For the text-containing cell, return its midpoint in (X, Y) coordinate format. 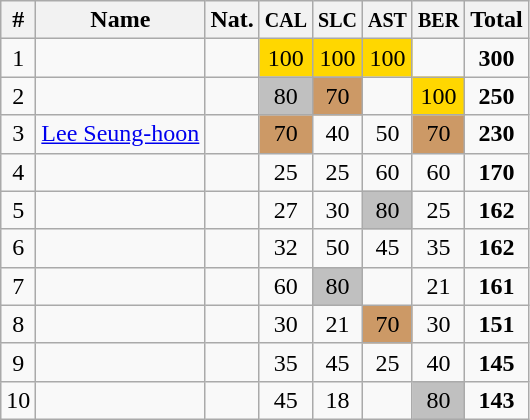
AST (387, 20)
3 (18, 134)
BER (438, 20)
5 (18, 210)
32 (286, 248)
300 (497, 58)
Total (497, 20)
10 (18, 400)
2 (18, 96)
170 (497, 172)
Name (120, 20)
SLC (338, 20)
8 (18, 324)
151 (497, 324)
27 (286, 210)
1 (18, 58)
4 (18, 172)
7 (18, 286)
# (18, 20)
143 (497, 400)
145 (497, 362)
250 (497, 96)
Lee Seung-hoon (120, 134)
161 (497, 286)
18 (338, 400)
CAL (286, 20)
6 (18, 248)
Nat. (232, 20)
9 (18, 362)
230 (497, 134)
